Provide the (X, Y) coordinate of the cell's center where the given text is located.  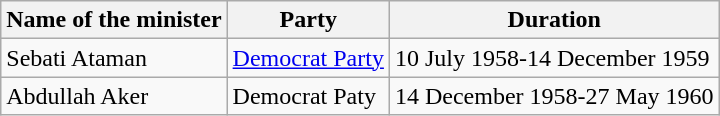
Democrat Party (308, 58)
Democrat Paty (308, 96)
Party (308, 20)
10 July 1958-14 December 1959 (554, 58)
Abdullah Aker (114, 96)
Sebati Ataman (114, 58)
Name of the minister (114, 20)
Duration (554, 20)
14 December 1958-27 May 1960 (554, 96)
